Provide the [X, Y] coordinate of the cell's center where the given text is located.  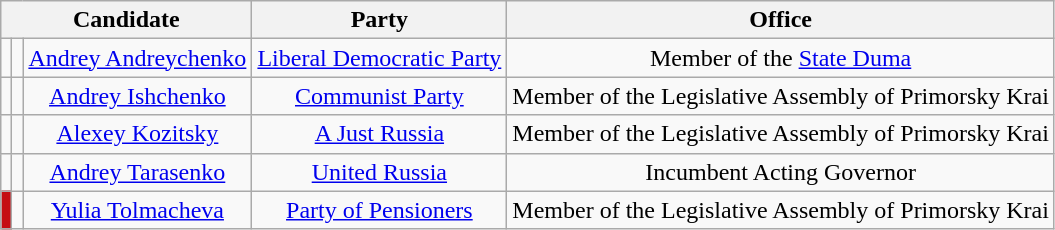
Andrey Andreychenko [138, 58]
Party [380, 20]
Office [781, 20]
Yulia Tolmacheva [138, 210]
Candidate [126, 20]
Member of the State Duma [781, 58]
Incumbent Acting Governor [781, 172]
United Russia [380, 172]
Liberal Democratic Party [380, 58]
Party of Pensioners [380, 210]
A Just Russia [380, 134]
Andrey Ishchenko [138, 96]
Andrey Tarasenko [138, 172]
Alexey Kozitsky [138, 134]
Communist Party [380, 96]
